Capture the cell that displays the provided text and extract its (X, Y) central coordinate. 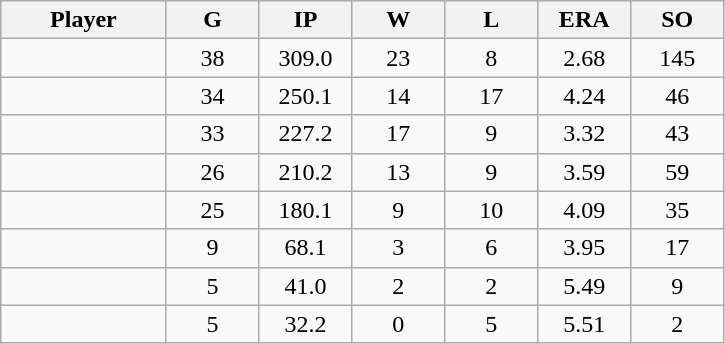
3 (398, 248)
3.59 (584, 172)
227.2 (306, 134)
46 (678, 96)
34 (212, 96)
180.1 (306, 210)
G (212, 20)
IP (306, 20)
33 (212, 134)
59 (678, 172)
210.2 (306, 172)
SO (678, 20)
145 (678, 58)
8 (492, 58)
13 (398, 172)
L (492, 20)
4.24 (584, 96)
250.1 (306, 96)
41.0 (306, 286)
68.1 (306, 248)
2.68 (584, 58)
4.09 (584, 210)
6 (492, 248)
25 (212, 210)
23 (398, 58)
W (398, 20)
10 (492, 210)
38 (212, 58)
3.32 (584, 134)
ERA (584, 20)
32.2 (306, 324)
14 (398, 96)
309.0 (306, 58)
Player (84, 20)
5.49 (584, 286)
35 (678, 210)
3.95 (584, 248)
0 (398, 324)
5.51 (584, 324)
43 (678, 134)
26 (212, 172)
